Provide the (x, y) coordinate of the cell's center where the given text is located.  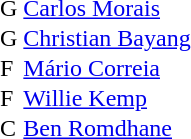
Willie Kemp (106, 98)
Christian Bayang (106, 38)
Mário Correia (106, 68)
G (8, 38)
